Identify which cell holds the provided text, then report its (x, y) central coordinate. 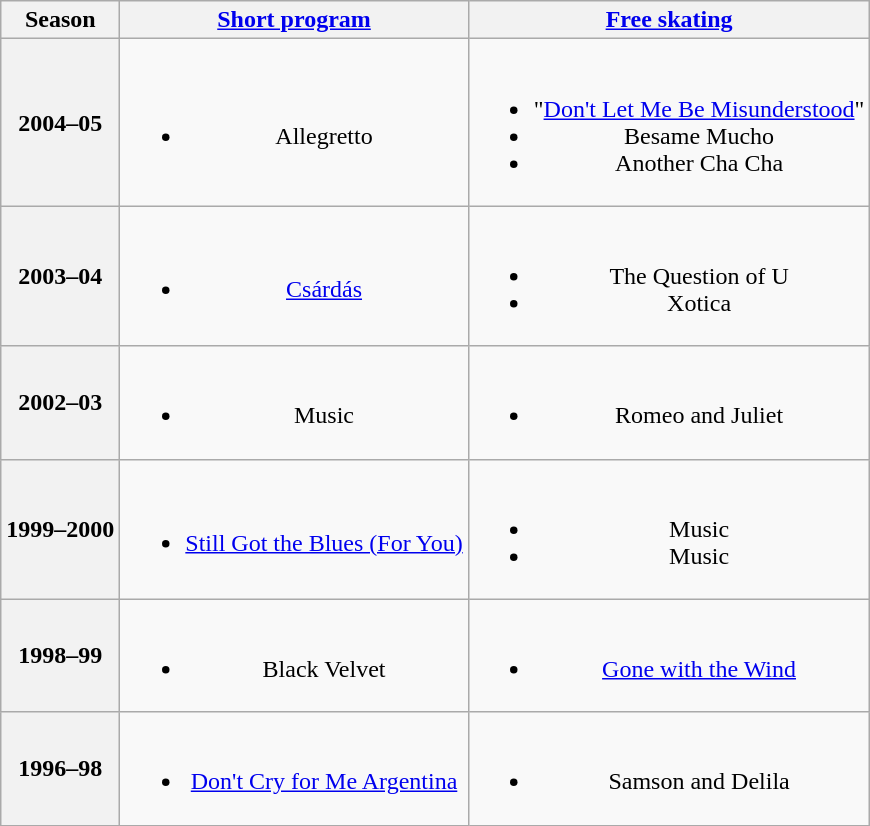
Short program (294, 20)
2004–05 (60, 122)
The Question of U Xotica (669, 276)
Don't Cry for Me Argentina (294, 768)
Csárdás (294, 276)
Romeo and Juliet (669, 402)
1996–98 (60, 768)
1999–2000 (60, 529)
Samson and Delila (669, 768)
Black Velvet (294, 656)
"Don't Let Me Be Misunderstood" Besame MuchoAnother Cha Cha (669, 122)
2003–04 (60, 276)
Allegretto (294, 122)
Gone with the Wind (669, 656)
2002–03 (60, 402)
1998–99 (60, 656)
Still Got the Blues (For You) (294, 529)
Season (60, 20)
Music (294, 402)
Music Music (669, 529)
Free skating (669, 20)
